Search for the cell housing the specified text and yield its [X, Y] center coordinate. 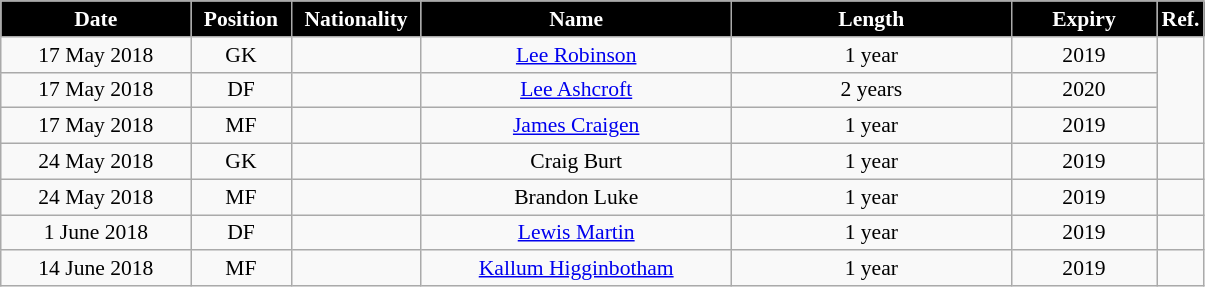
Name [576, 19]
Length [871, 19]
James Craigen [576, 126]
2020 [1084, 90]
Kallum Higginbotham [576, 269]
Lee Ashcroft [576, 90]
Expiry [1084, 19]
Lewis Martin [576, 233]
Lee Robinson [576, 55]
Craig Burt [576, 162]
Brandon Luke [576, 197]
Position [241, 19]
Date [96, 19]
1 June 2018 [96, 233]
Ref. [1180, 19]
14 June 2018 [96, 269]
Nationality [356, 19]
2 years [871, 90]
